Find where the given text appears and provide that cell's center as (X, Y) coordinate. 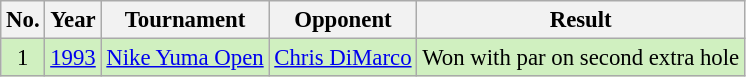
Nike Yuma Open (185, 58)
1 (23, 58)
Opponent (343, 20)
Result (581, 20)
Tournament (185, 20)
Chris DiMarco (343, 58)
Year (73, 20)
Won with par on second extra hole (581, 58)
1993 (73, 58)
No. (23, 20)
